Scan for the cell matching the given text and deliver its [X, Y] coordinate at center. 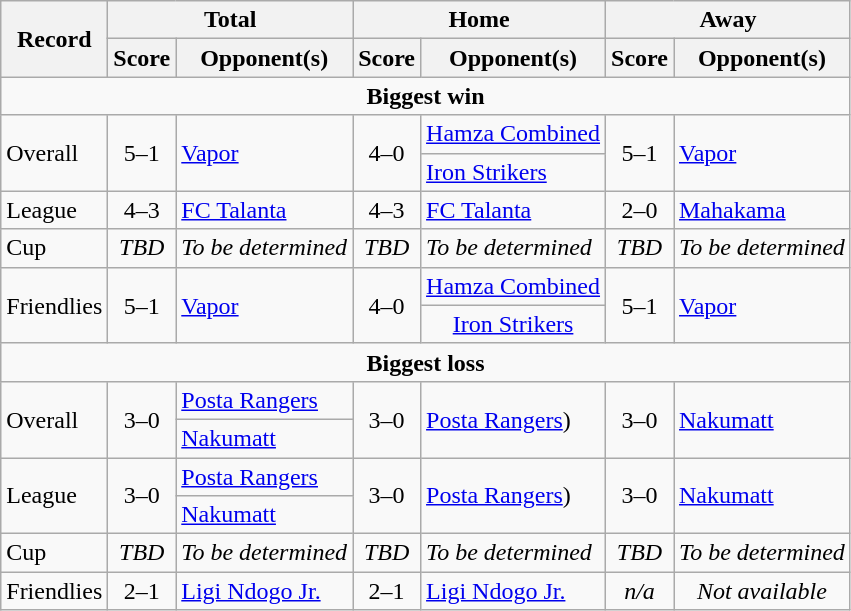
2–0 [640, 210]
Biggest loss [426, 362]
Record [54, 39]
Biggest win [426, 96]
n/a [640, 591]
Mahakama [762, 210]
Not available [762, 591]
Home [480, 20]
Total [230, 20]
Away [728, 20]
